Provide the (x, y) coordinate of the cell's center where the given text is located.  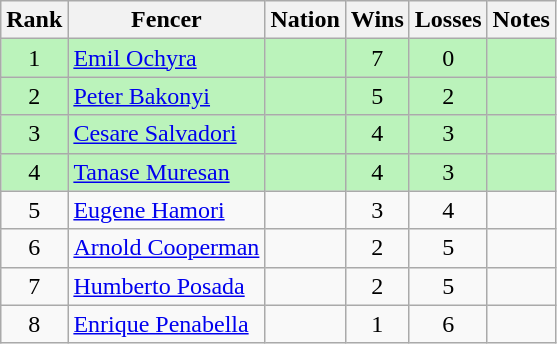
Eugene Hamori (166, 210)
Tanase Muresan (166, 172)
Arnold Cooperman (166, 248)
0 (448, 58)
Emil Ochyra (166, 58)
Peter Bakonyi (166, 96)
Fencer (166, 20)
Notes (521, 20)
Cesare Salvadori (166, 134)
Losses (448, 20)
Wins (377, 20)
Nation (305, 20)
8 (34, 324)
Rank (34, 20)
Humberto Posada (166, 286)
Enrique Penabella (166, 324)
